Search for the cell housing the specified text and yield its (x, y) center coordinate. 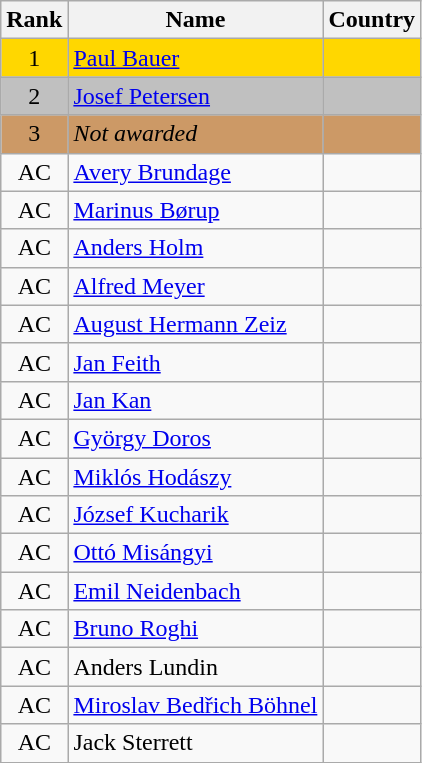
Marinus Børup (196, 210)
József Kucharik (196, 515)
Miklós Hodászy (196, 477)
Josef Petersen (196, 96)
3 (34, 134)
Bruno Roghi (196, 629)
Jack Sterrett (196, 743)
Paul Bauer (196, 58)
August Hermann Zeiz (196, 324)
Avery Brundage (196, 172)
1 (34, 58)
Alfred Meyer (196, 286)
György Doros (196, 438)
Miroslav Bedřich Böhnel (196, 705)
Name (196, 20)
2 (34, 96)
Jan Kan (196, 400)
Ottó Misángyi (196, 553)
Emil Neidenbach (196, 591)
Country (372, 20)
Not awarded (196, 134)
Anders Holm (196, 248)
Rank (34, 20)
Anders Lundin (196, 667)
Jan Feith (196, 362)
